From the cell containing the given text, extract its center point as (X, Y) coordinate. 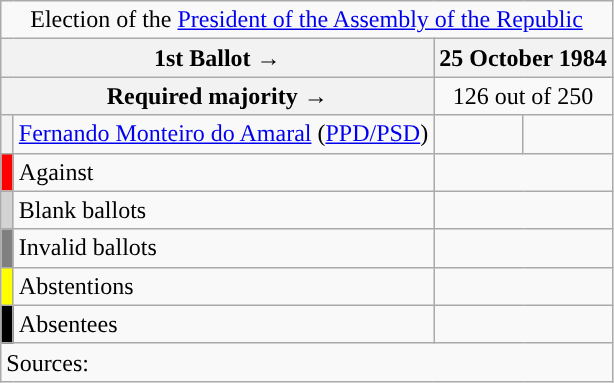
Abstentions (223, 286)
Blank ballots (223, 210)
Absentees (223, 324)
1st Ballot → (218, 58)
Against (223, 172)
Invalid ballots (223, 248)
Fernando Monteiro do Amaral (PPD/PSD) (223, 134)
126 out of 250 (524, 96)
Required majority → (218, 96)
25 October 1984 (524, 58)
Sources: (307, 362)
Election of the President of the Assembly of the Republic (307, 20)
